Extract the [X, Y] coordinate from the center of the cell holding the provided text.  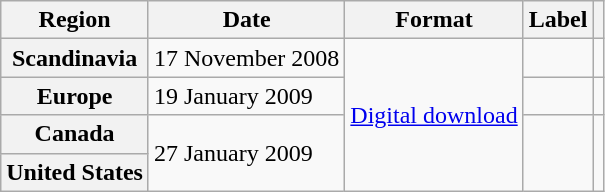
Canada [75, 134]
Europe [75, 96]
27 January 2009 [246, 153]
United States [75, 172]
Scandinavia [75, 58]
Label [558, 20]
Date [246, 20]
Digital download [434, 115]
Region [75, 20]
17 November 2008 [246, 58]
19 January 2009 [246, 96]
Format [434, 20]
